Provide the [x, y] coordinate of the cell's center where the given text is located.  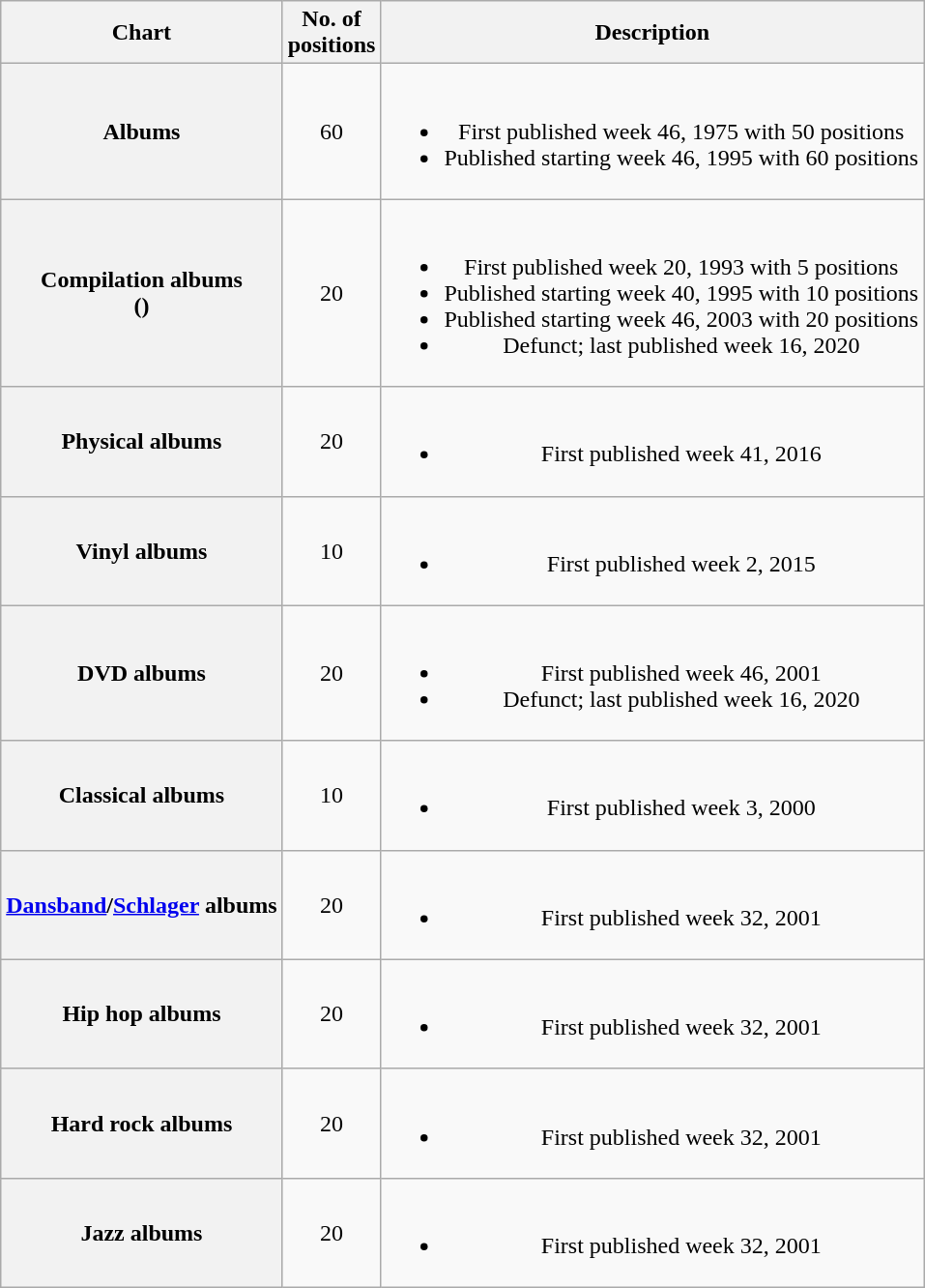
Description [652, 33]
Classical albums [141, 795]
Vinyl albums [141, 551]
DVD albums [141, 673]
First published week 46, 1975 with 50 positionsPublished starting week 46, 1995 with 60 positions [652, 132]
Physical albums [141, 441]
Albums [141, 132]
Jazz albums [141, 1232]
No. ofpositions [332, 33]
First published week 3, 2000 [652, 795]
First published week 2, 2015 [652, 551]
Hard rock albums [141, 1124]
Chart [141, 33]
Hip hop albums [141, 1013]
Compilation albums() [141, 293]
60 [332, 132]
First published week 46, 2001Defunct; last published week 16, 2020 [652, 673]
First published week 41, 2016 [652, 441]
Dansband/Schlager albums [141, 905]
